Identify which cell holds the provided text, then report its (X, Y) central coordinate. 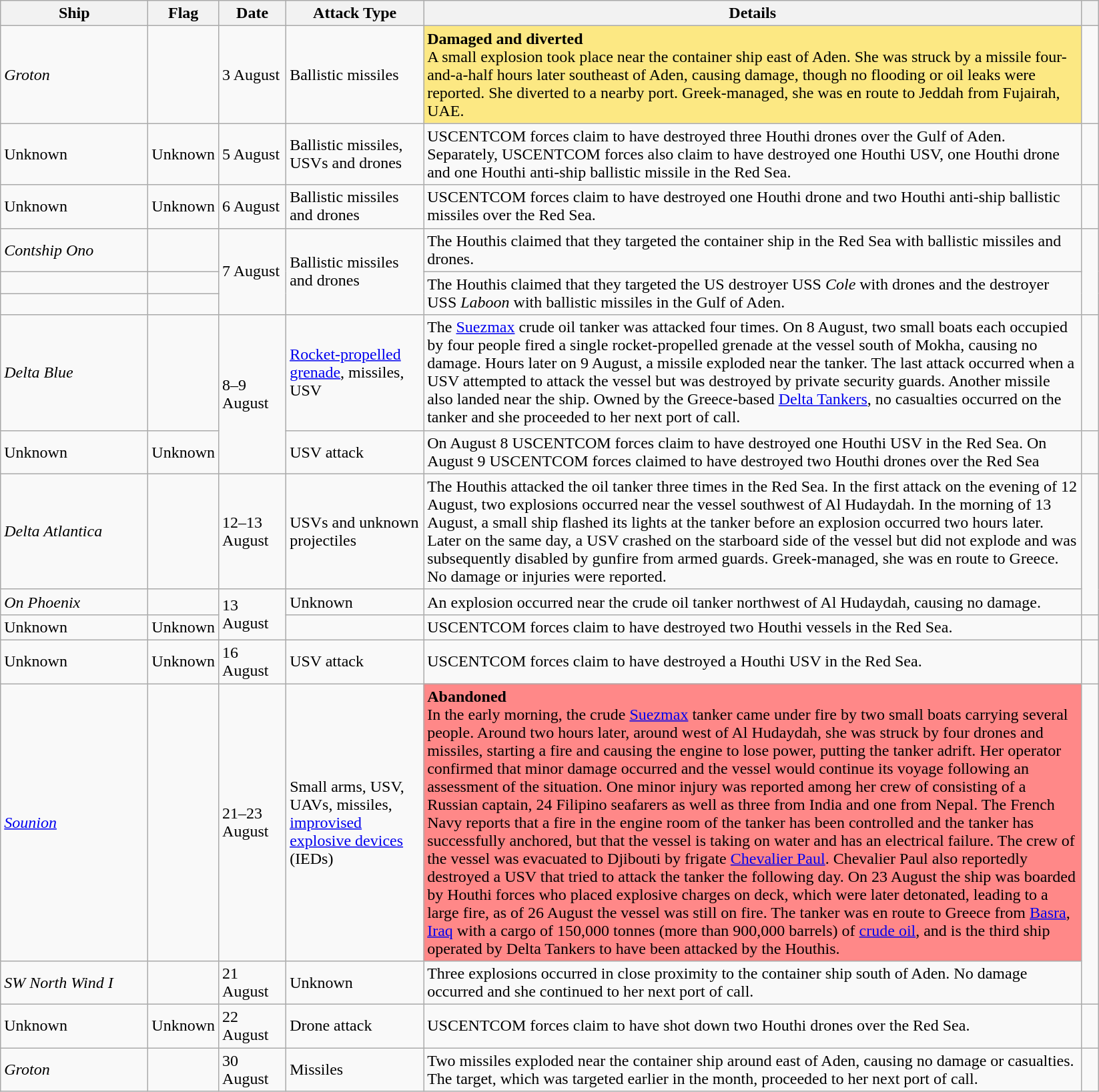
Details (753, 13)
22 August (252, 1026)
Contship Ono (75, 249)
3 August (252, 75)
7 August (252, 271)
An explosion occurred near the crude oil tanker northwest of Al Hudaydah, causing no damage. (753, 602)
USVs and unknown projectiles (355, 531)
Drone attack (355, 1026)
16 August (252, 662)
5 August (252, 154)
Delta Atlantica (75, 531)
Rocket-propelled grenade, missiles, USV (355, 372)
Ship (75, 13)
On Phoenix (75, 602)
Delta Blue (75, 372)
Small arms, USV, UAVs, missiles, improvised explosive devices (IEDs) (355, 822)
21–23 August (252, 822)
Three explosions occurred in close proximity to the container ship south of Aden. No damage occurred and she continued to her next port of call. (753, 983)
The Houthis claimed that they targeted the container ship in the Red Sea with ballistic missiles and drones. (753, 249)
6 August (252, 207)
Flag (184, 13)
Missiles (355, 1070)
21 August (252, 983)
USCENTCOM forces claim to have destroyed one Houthi drone and two Houthi anti-ship ballistic missiles over the Red Sea. (753, 207)
Ballistic missiles (355, 75)
Sounion (75, 822)
30 August (252, 1070)
USCENTCOM forces claim to have destroyed two Houthi vessels in the Red Sea. (753, 627)
Attack Type (355, 13)
Date (252, 13)
USCENTCOM forces claim to have shot down two Houthi drones over the Red Sea. (753, 1026)
8–9 August (252, 394)
SW North Wind I (75, 983)
USCENTCOM forces claim to have destroyed a Houthi USV in the Red Sea. (753, 662)
12–13 August (252, 531)
13 August (252, 614)
Ballistic missiles, USVs and drones (355, 154)
